Return (X, Y) of the center of cell containing provided text 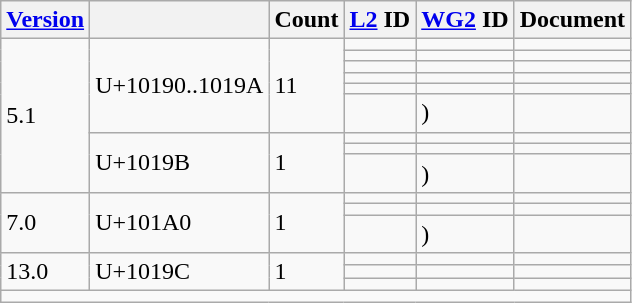
U+10190..1019A (180, 86)
11 (306, 86)
7.0 (46, 222)
Document (572, 20)
WG2 ID (465, 20)
L2 ID (380, 20)
Version (46, 20)
U+101A0 (180, 222)
Count (306, 20)
13.0 (46, 272)
U+1019B (180, 162)
5.1 (46, 116)
U+1019C (180, 272)
